Scan for the cell matching the given text and deliver its (X, Y) coordinate at center. 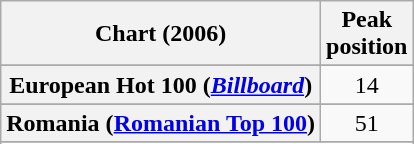
Chart (2006) (161, 34)
51 (367, 123)
Romania (Romanian Top 100) (161, 123)
European Hot 100 (Billboard) (161, 85)
Peakposition (367, 34)
14 (367, 85)
